Provide the (X, Y) coordinate of the cell's center where the given text is located.  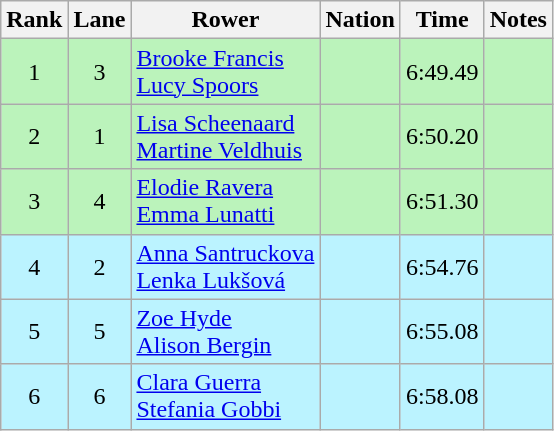
Clara GuerraStefania Gobbi (226, 396)
6:50.20 (442, 136)
Anna SantruckovaLenka Lukšová (226, 266)
Lisa ScheenaardMartine Veldhuis (226, 136)
Elodie RaveraEmma Lunatti (226, 202)
Rank (34, 20)
6:49.49 (442, 72)
6:51.30 (442, 202)
Lane (100, 20)
Rower (226, 20)
6:54.76 (442, 266)
Brooke FrancisLucy Spoors (226, 72)
Nation (360, 20)
6:58.08 (442, 396)
Zoe HydeAlison Bergin (226, 332)
Notes (518, 20)
6:55.08 (442, 332)
Time (442, 20)
